Return the [x, y] coordinate for the center point of the cell that contains the specified text.  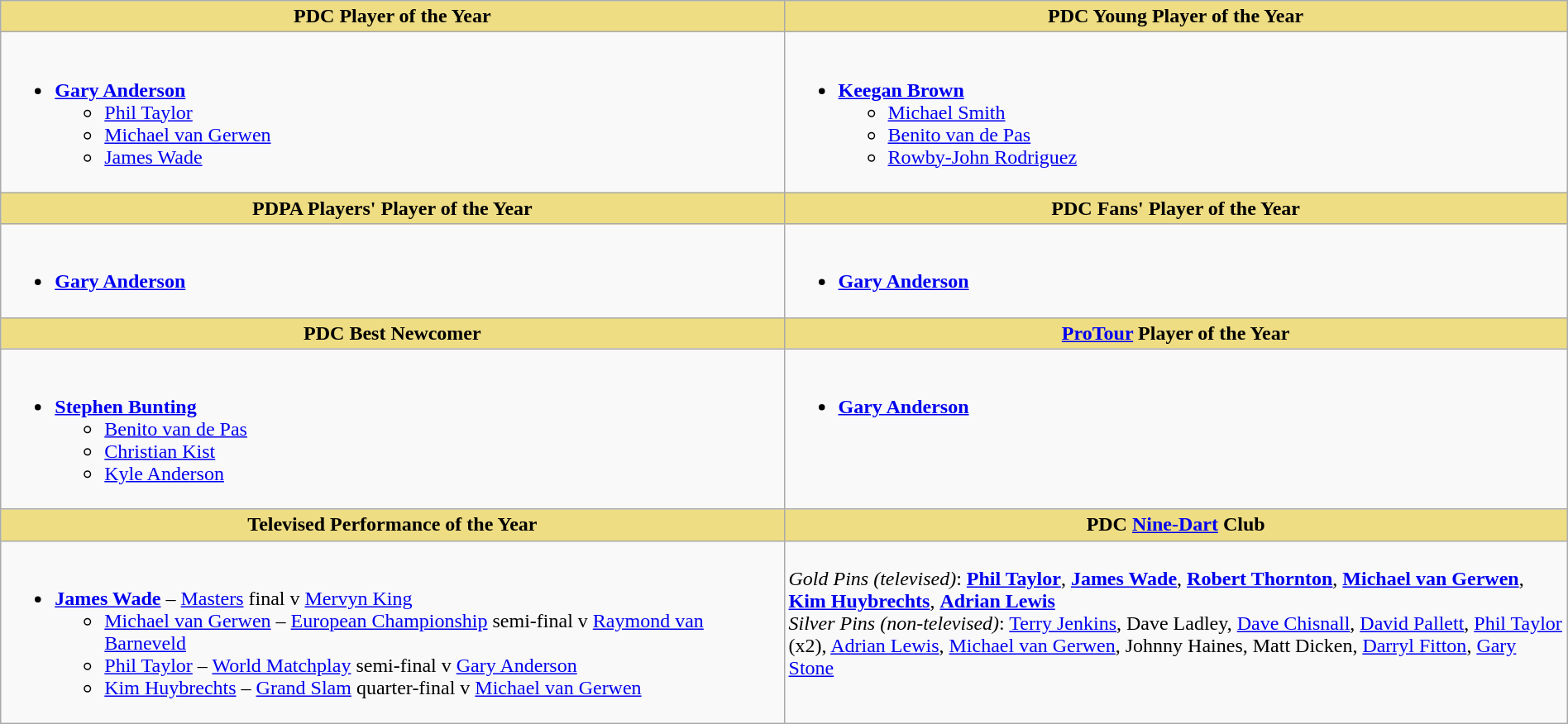
PDC Nine-Dart Club [1176, 525]
PDC Fans' Player of the Year [1176, 208]
Televised Performance of the Year [392, 525]
PDC Best Newcomer [392, 333]
Stephen BuntingBenito van de PasChristian KistKyle Anderson [392, 429]
PDPA Players' Player of the Year [392, 208]
Keegan BrownMichael SmithBenito van de PasRowby-John Rodriguez [1176, 112]
PDC Player of the Year [392, 17]
Gary AndersonPhil TaylorMichael van GerwenJames Wade [392, 112]
PDC Young Player of the Year [1176, 17]
ProTour Player of the Year [1176, 333]
